Identify which cell holds the provided text, then report its (X, Y) central coordinate. 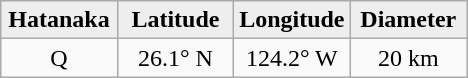
Hatanaka (59, 20)
Diameter (408, 20)
Longitude (292, 20)
20 km (408, 58)
124.2° W (292, 58)
Latitude (175, 20)
Q (59, 58)
26.1° N (175, 58)
